Capture the cell that displays the provided text and extract its (X, Y) central coordinate. 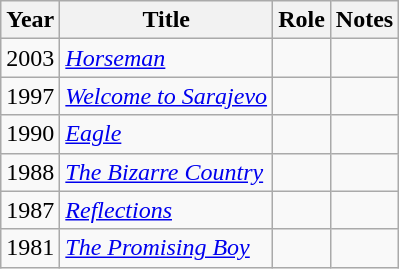
Notes (364, 20)
1987 (30, 210)
Welcome to Sarajevo (166, 96)
Horseman (166, 58)
1988 (30, 172)
1990 (30, 134)
Role (302, 20)
Reflections (166, 210)
Eagle (166, 134)
Year (30, 20)
1981 (30, 248)
The Bizarre Country (166, 172)
1997 (30, 96)
Title (166, 20)
2003 (30, 58)
The Promising Boy (166, 248)
